Detect which cell encompasses the target text, then output its (x, y) center coordinate. 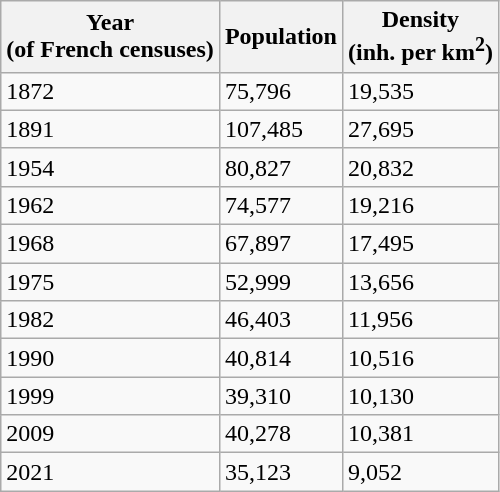
19,535 (420, 91)
2009 (110, 434)
10,130 (420, 396)
9,052 (420, 472)
Density(inh. per km2) (420, 37)
1968 (110, 244)
1990 (110, 358)
2021 (110, 472)
1975 (110, 282)
17,495 (420, 244)
40,814 (280, 358)
52,999 (280, 282)
Year(of French censuses) (110, 37)
39,310 (280, 396)
74,577 (280, 205)
1954 (110, 167)
10,516 (420, 358)
107,485 (280, 129)
40,278 (280, 434)
1962 (110, 205)
19,216 (420, 205)
Population (280, 37)
75,796 (280, 91)
35,123 (280, 472)
1999 (110, 396)
20,832 (420, 167)
10,381 (420, 434)
67,897 (280, 244)
46,403 (280, 320)
27,695 (420, 129)
1872 (110, 91)
11,956 (420, 320)
1891 (110, 129)
1982 (110, 320)
80,827 (280, 167)
13,656 (420, 282)
